Extract the (X, Y) coordinate from the center of the cell holding the provided text.  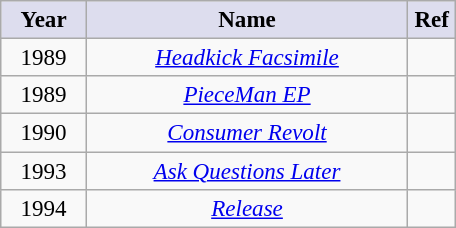
Ref (432, 20)
1990 (44, 133)
Consumer Revolt (246, 133)
Headkick Facsimile (246, 57)
1994 (44, 208)
PieceMan EP (246, 95)
1993 (44, 171)
Ask Questions Later (246, 171)
Name (246, 20)
Release (246, 208)
Year (44, 20)
